Identify which cell holds the provided text, then report its [X, Y] central coordinate. 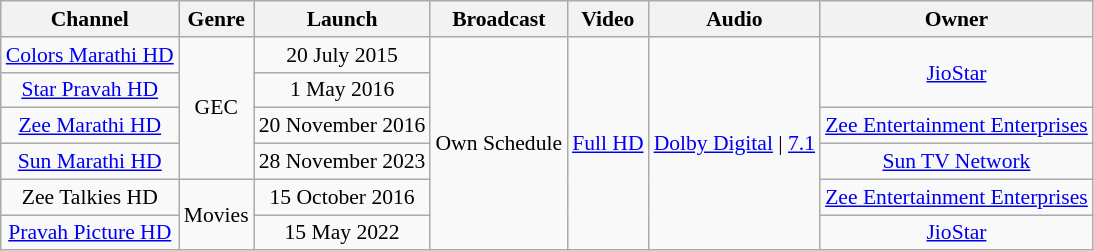
Audio [735, 19]
1 May 2016 [342, 90]
15 October 2016 [342, 197]
Zee Talkies HD [90, 197]
Genre [216, 19]
Channel [90, 19]
Colors Marathi HD [90, 55]
Full HD [608, 144]
20 November 2016 [342, 126]
Pravah Picture HD [90, 233]
GEC [216, 108]
Sun Marathi HD [90, 162]
Broadcast [498, 19]
Launch [342, 19]
Sun TV Network [956, 162]
Dolby Digital | 7.1 [735, 144]
Zee Marathi HD [90, 126]
20 July 2015 [342, 55]
Own Schedule [498, 144]
28 November 2023 [342, 162]
Star Pravah HD [90, 90]
Owner [956, 19]
Video [608, 19]
15 May 2022 [342, 233]
Movies [216, 214]
